Locate the cell with the specified text and output its [X, Y] center coordinate. 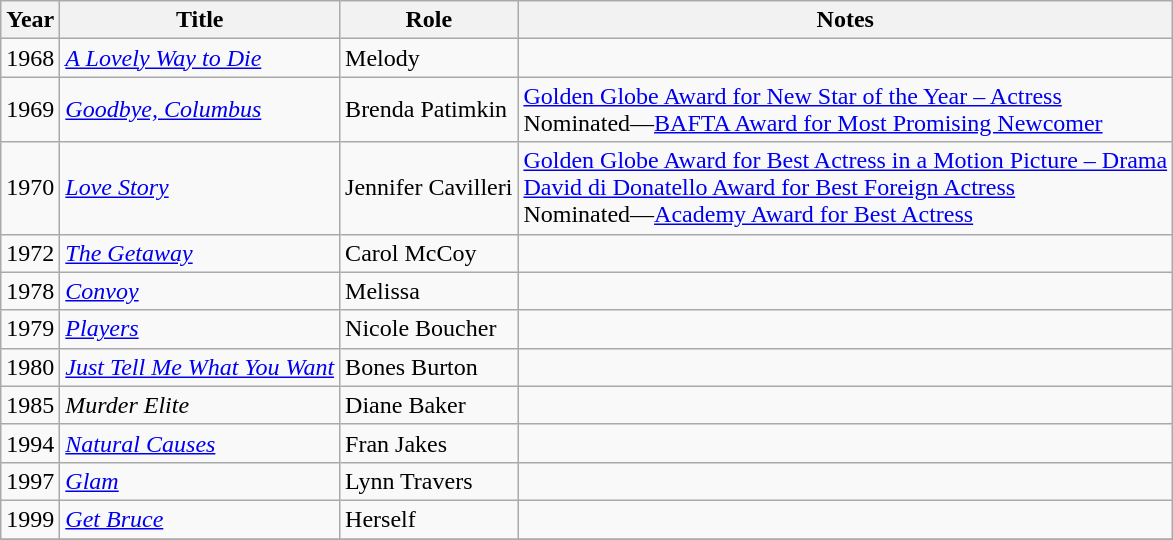
Golden Globe Award for New Star of the Year – ActressNominated—BAFTA Award for Most Promising Newcomer [846, 110]
Melody [429, 58]
1968 [30, 58]
Notes [846, 20]
1972 [30, 253]
The Getaway [200, 253]
1969 [30, 110]
Brenda Patimkin [429, 110]
Natural Causes [200, 443]
Title [200, 20]
Glam [200, 481]
Year [30, 20]
Lynn Travers [429, 481]
1985 [30, 405]
Nicole Boucher [429, 329]
1999 [30, 519]
Jennifer Cavilleri [429, 188]
A Lovely Way to Die [200, 58]
1997 [30, 481]
Herself [429, 519]
Get Bruce [200, 519]
1980 [30, 367]
Murder Elite [200, 405]
Diane Baker [429, 405]
Goodbye, Columbus [200, 110]
Love Story [200, 188]
1994 [30, 443]
1979 [30, 329]
1970 [30, 188]
Players [200, 329]
Bones Burton [429, 367]
Carol McCoy [429, 253]
Melissa [429, 291]
Fran Jakes [429, 443]
Convoy [200, 291]
Just Tell Me What You Want [200, 367]
Role [429, 20]
1978 [30, 291]
